Return [x, y] of the center of cell containing provided text 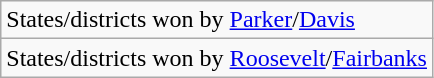
States/districts won by Roosevelt/Fairbanks [217, 58]
States/districts won by Parker/Davis [217, 20]
